Return the (x, y) coordinate for the center point of the cell that contains the specified text.  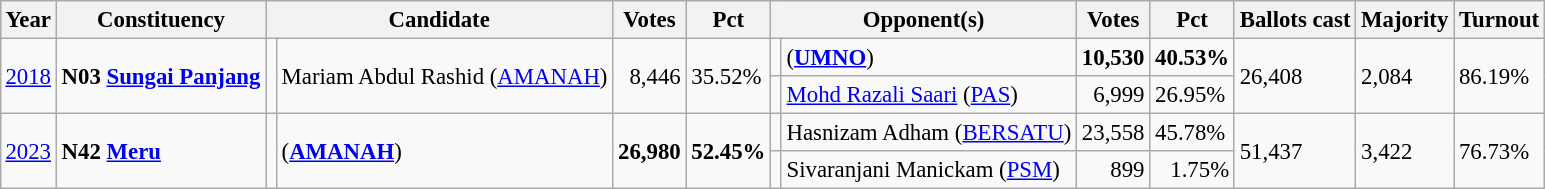
Mohd Razali Saari (PAS) (928, 95)
1.75% (1192, 170)
35.52% (728, 76)
8,446 (650, 76)
10,530 (1114, 57)
Hasnizam Adham (BERSATU) (928, 133)
26,980 (650, 152)
Sivaranjani Manickam (PSM) (928, 170)
899 (1114, 170)
Ballots cast (1294, 20)
45.78% (1192, 133)
Mariam Abdul Rashid (AMANAH) (444, 76)
(UMNO) (928, 57)
51,437 (1294, 152)
N42 Meru (160, 152)
76.73% (1500, 152)
2018 (28, 76)
23,558 (1114, 133)
3,422 (1405, 152)
Opponent(s) (924, 20)
2,084 (1405, 76)
52.45% (728, 152)
N03 Sungai Panjang (160, 76)
Year (28, 20)
Constituency (160, 20)
2023 (28, 152)
(AMANAH) (444, 152)
26.95% (1192, 95)
Candidate (440, 20)
6,999 (1114, 95)
Turnout (1500, 20)
40.53% (1192, 57)
Majority (1405, 20)
86.19% (1500, 76)
26,408 (1294, 76)
